Pinpoint the cell where the given text exists, returning its [X, Y] midpoint coordinate. 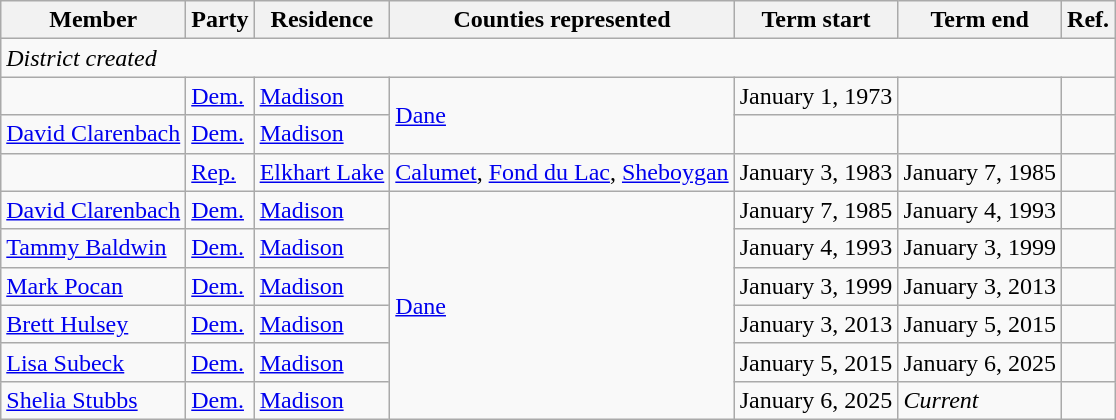
Counties represented [562, 20]
Term end [980, 20]
Shelia Stubbs [94, 400]
Calumet, Fond du Lac, Sheboygan [562, 172]
Ref. [1088, 20]
Brett Hulsey [94, 324]
Member [94, 20]
January 3, 1983 [816, 172]
Current [980, 400]
January 1, 1973 [816, 96]
Mark Pocan [94, 286]
Rep. [220, 172]
Elkhart Lake [322, 172]
Lisa Subeck [94, 362]
Residence [322, 20]
Term start [816, 20]
District created [558, 58]
Party [220, 20]
Tammy Baldwin [94, 248]
